Pinpoint the cell where the given text exists, returning its [x, y] midpoint coordinate. 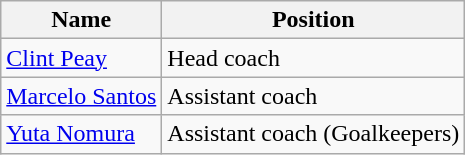
Yuta Nomura [82, 134]
Position [314, 20]
Assistant coach [314, 96]
Clint Peay [82, 58]
Head coach [314, 58]
Marcelo Santos [82, 96]
Assistant coach (Goalkeepers) [314, 134]
Name [82, 20]
